Extract the (X, Y) coordinate from the center of the cell holding the provided text.  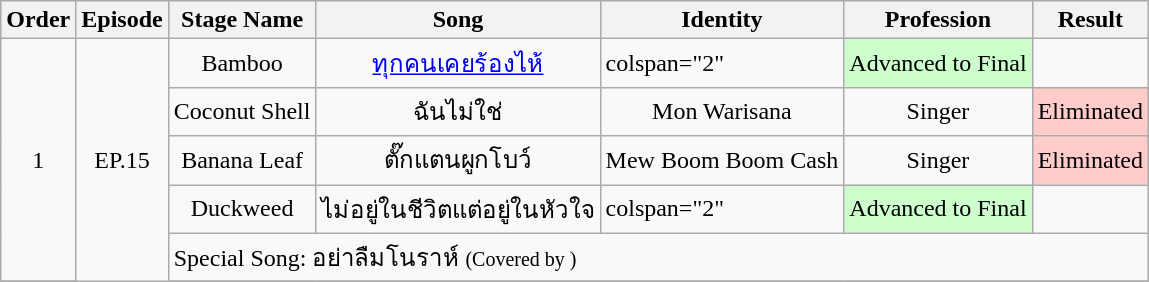
Bamboo (242, 64)
Result (1090, 20)
Special Song: อย่าลืมโนราห์ (Covered by ) (658, 258)
ทุกคนเคยร้องไห้ (458, 64)
ฉันไม่ใช่ (458, 112)
ตั๊กแตนผูกโบว์ (458, 160)
EP.15 (122, 160)
Song (458, 20)
Episode (122, 20)
Order (38, 20)
Banana Leaf (242, 160)
ไม่อยู่ในชีวิตแต่อยู่ในหัวใจ (458, 208)
Identity (722, 20)
Mon Warisana (722, 112)
1 (38, 160)
Duckweed (242, 208)
Profession (938, 20)
Stage Name (242, 20)
Coconut Shell (242, 112)
Mew Boom Boom Cash (722, 160)
